Return the (x, y) coordinate for the center point of the cell that contains the specified text.  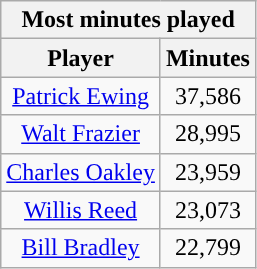
Most minutes played (128, 20)
Patrick Ewing (81, 96)
Bill Bradley (81, 248)
37,586 (208, 96)
22,799 (208, 248)
23,959 (208, 172)
Minutes (208, 58)
Walt Frazier (81, 134)
Player (81, 58)
23,073 (208, 210)
Charles Oakley (81, 172)
28,995 (208, 134)
Willis Reed (81, 210)
